Scan for the cell matching the given text and deliver its (X, Y) coordinate at center. 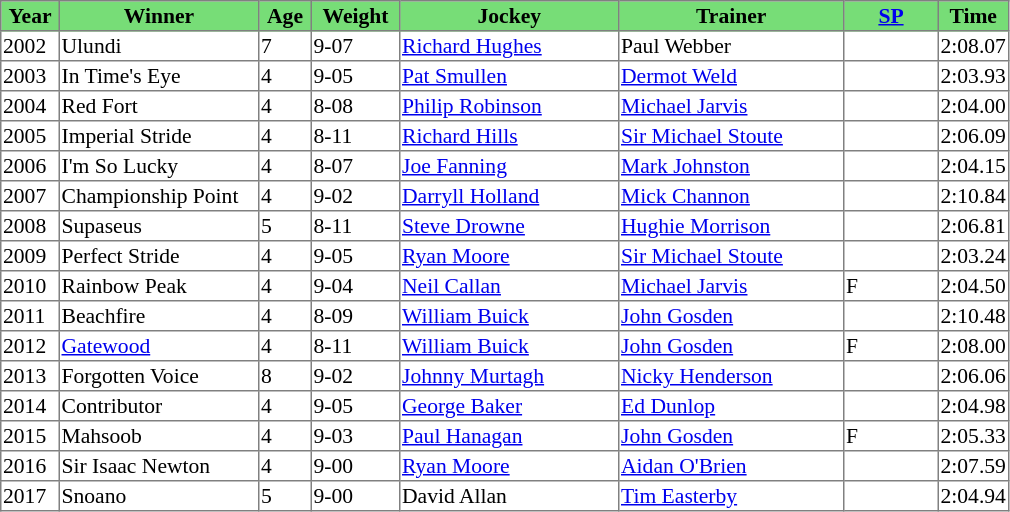
Richard Hughes (510, 46)
2006 (30, 166)
2013 (30, 376)
Supaseus (159, 226)
9-03 (355, 436)
David Allan (510, 496)
Hughie Morrison (732, 226)
2:04.94 (973, 496)
Age (285, 16)
7 (285, 46)
Ed Dunlop (732, 406)
Mahsoob (159, 436)
2008 (30, 226)
2:03.24 (973, 256)
Snoano (159, 496)
8-08 (355, 106)
Rainbow Peak (159, 286)
Championship Point (159, 196)
Gatewood (159, 346)
2010 (30, 286)
2002 (30, 46)
2:04.50 (973, 286)
2016 (30, 466)
Richard Hills (510, 136)
Jockey (510, 16)
2:08.07 (973, 46)
Mark Johnston (732, 166)
Philip Robinson (510, 106)
Year (30, 16)
Perfect Stride (159, 256)
Winner (159, 16)
Contributor (159, 406)
Imperial Stride (159, 136)
Darryll Holland (510, 196)
2014 (30, 406)
2:03.93 (973, 76)
Tim Easterby (732, 496)
Time (973, 16)
8 (285, 376)
2:06.06 (973, 376)
Red Fort (159, 106)
Beachfire (159, 316)
8-09 (355, 316)
Sir Isaac Newton (159, 466)
Dermot Weld (732, 76)
2003 (30, 76)
2005 (30, 136)
Paul Hanagan (510, 436)
2007 (30, 196)
Nicky Henderson (732, 376)
9-07 (355, 46)
Ulundi (159, 46)
2012 (30, 346)
Neil Callan (510, 286)
2:08.00 (973, 346)
2004 (30, 106)
Steve Drowne (510, 226)
SP (891, 16)
2:10.84 (973, 196)
George Baker (510, 406)
2011 (30, 316)
2:07.59 (973, 466)
2:06.09 (973, 136)
2:06.81 (973, 226)
2017 (30, 496)
Joe Fanning (510, 166)
2:04.15 (973, 166)
2:10.48 (973, 316)
8-07 (355, 166)
9-04 (355, 286)
Trainer (732, 16)
Paul Webber (732, 46)
Aidan O'Brien (732, 466)
2:04.00 (973, 106)
I'm So Lucky (159, 166)
Pat Smullen (510, 76)
2:04.98 (973, 406)
In Time's Eye (159, 76)
Weight (355, 16)
Mick Channon (732, 196)
2009 (30, 256)
2:05.33 (973, 436)
Johnny Murtagh (510, 376)
2015 (30, 436)
Forgotten Voice (159, 376)
